Return the [X, Y] coordinate for the center point of the cell that contains the specified text.  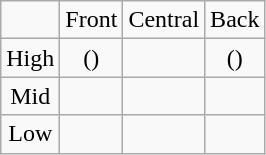
Mid [30, 96]
Front [92, 20]
Back [235, 20]
High [30, 58]
Low [30, 134]
Central [164, 20]
